Identify which cell holds the provided text, then report its (X, Y) central coordinate. 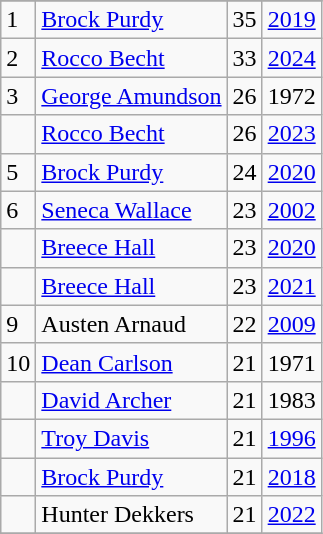
33 (244, 58)
Austen Arnaud (132, 324)
2019 (292, 20)
5 (18, 172)
2022 (292, 515)
3 (18, 96)
2009 (292, 324)
1996 (292, 438)
24 (244, 172)
Seneca Wallace (132, 210)
2023 (292, 134)
2002 (292, 210)
1983 (292, 400)
1 (18, 20)
35 (244, 20)
Hunter Dekkers (132, 515)
2018 (292, 477)
6 (18, 210)
1972 (292, 96)
2021 (292, 286)
1971 (292, 362)
2024 (292, 58)
David Archer (132, 400)
2 (18, 58)
10 (18, 362)
George Amundson (132, 96)
9 (18, 324)
Dean Carlson (132, 362)
Troy Davis (132, 438)
22 (244, 324)
